Locate the cell with the specified text and output its (x, y) center coordinate. 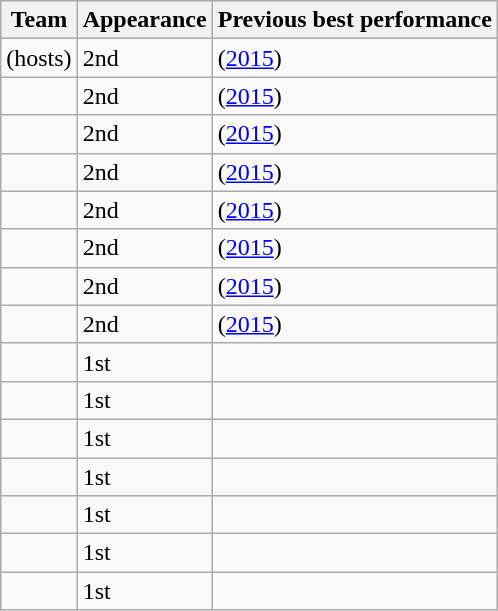
Previous best performance (354, 20)
Team (39, 20)
(hosts) (39, 58)
Appearance (144, 20)
